Provide the [X, Y] coordinate of the cell's center where the given text is located.  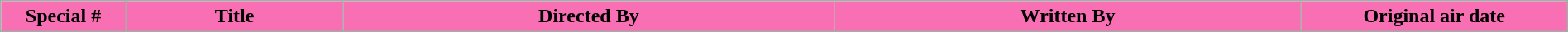
Original air date [1434, 16]
Directed By [589, 16]
Special # [64, 16]
Title [235, 16]
Written By [1068, 16]
